From the cell containing the given text, extract its center point as (x, y) coordinate. 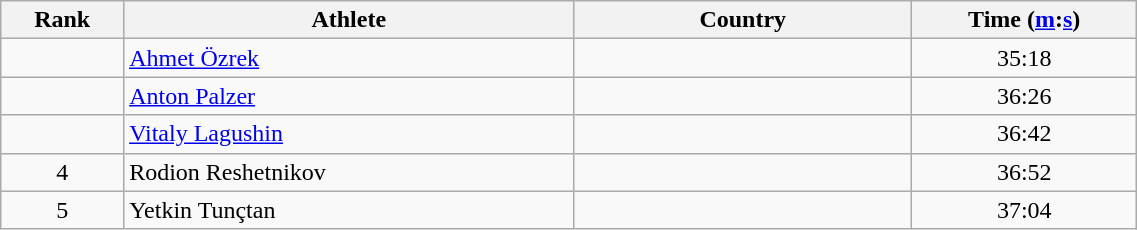
36:42 (1024, 134)
Rodion Reshetnikov (349, 172)
Rank (62, 20)
36:52 (1024, 172)
37:04 (1024, 210)
35:18 (1024, 58)
Anton Palzer (349, 96)
36:26 (1024, 96)
5 (62, 210)
Time (m:s) (1024, 20)
4 (62, 172)
Country (743, 20)
Athlete (349, 20)
Vitaly Lagushin (349, 134)
Yetkin Tunçtan (349, 210)
Ahmet Özrek (349, 58)
